From the cell containing the given text, extract its center point as [X, Y] coordinate. 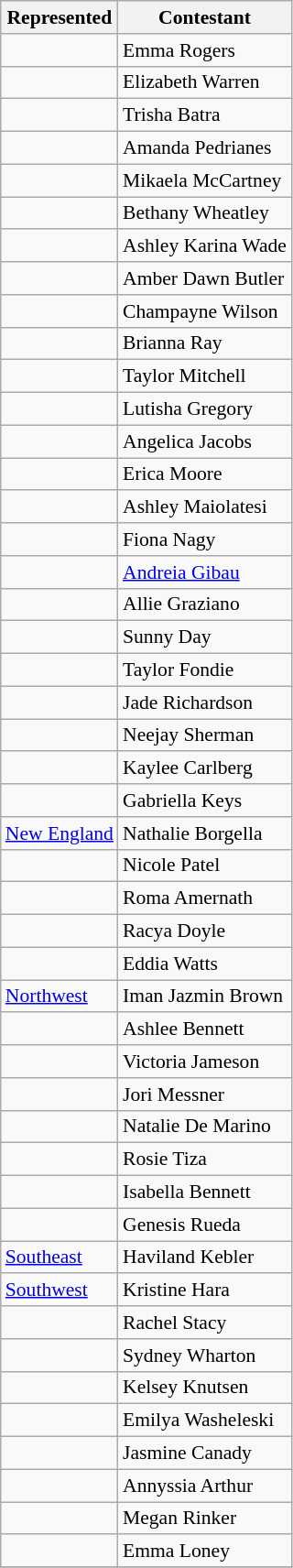
Racya Doyle [205, 931]
Taylor Mitchell [205, 376]
Rachel Stacy [205, 1323]
Northwest [60, 996]
Haviland Kebler [205, 1258]
Amanda Pedrianes [205, 148]
Neejay Sherman [205, 735]
Kristine Hara [205, 1290]
Isabella Bennett [205, 1192]
Angelica Jacobs [205, 441]
Amber Dawn Butler [205, 278]
Iman Jazmin Brown [205, 996]
Victoria Jameson [205, 1062]
Mikaela McCartney [205, 180]
Kaylee Carlberg [205, 768]
Allie Graziano [205, 604]
Megan Rinker [205, 1519]
Sunny Day [205, 637]
Emma Rogers [205, 50]
Contestant [205, 17]
Ashlee Bennett [205, 1029]
Ashley Karina Wade [205, 246]
Gabriella Keys [205, 800]
Elizabeth Warren [205, 82]
Lutisha Gregory [205, 409]
Trisha Batra [205, 115]
Champayne Wilson [205, 311]
Emma Loney [205, 1552]
Rosie Tiza [205, 1160]
Erica Moore [205, 474]
Represented [60, 17]
Southwest [60, 1290]
Jori Messner [205, 1094]
Emilya Washeleski [205, 1421]
Sydney Wharton [205, 1356]
Roma Amernath [205, 898]
Brianna Ray [205, 343]
Natalie De Marino [205, 1127]
Jade Richardson [205, 702]
Genesis Rueda [205, 1225]
Kelsey Knutsen [205, 1388]
Southeast [60, 1258]
Bethany Wheatley [205, 213]
Andreia Gibau [205, 572]
Nicole Patel [205, 866]
Taylor Fondie [205, 670]
New England [60, 833]
Annyssia Arthur [205, 1486]
Eddia Watts [205, 964]
Fiona Nagy [205, 539]
Jasmine Canady [205, 1454]
Ashley Maiolatesi [205, 507]
Nathalie Borgella [205, 833]
